Identify which cell holds the provided text, then report its [X, Y] central coordinate. 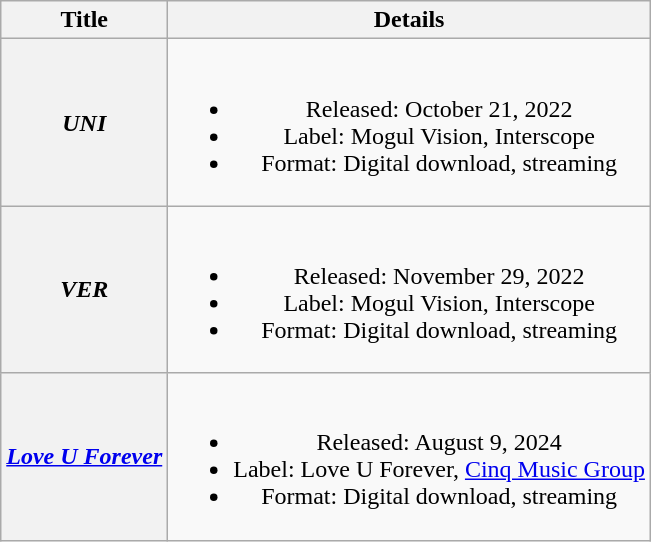
Released: August 9, 2024Label: Love U Forever, Cinq Music GroupFormat: Digital download, streaming [410, 456]
VER [84, 290]
UNI [84, 122]
Released: November 29, 2022Label: Mogul Vision, InterscopeFormat: Digital download, streaming [410, 290]
Released: October 21, 2022Label: Mogul Vision, InterscopeFormat: Digital download, streaming [410, 122]
Title [84, 20]
Love U Forever [84, 456]
Details [410, 20]
